Pinpoint the cell where the given text exists, returning its (X, Y) midpoint coordinate. 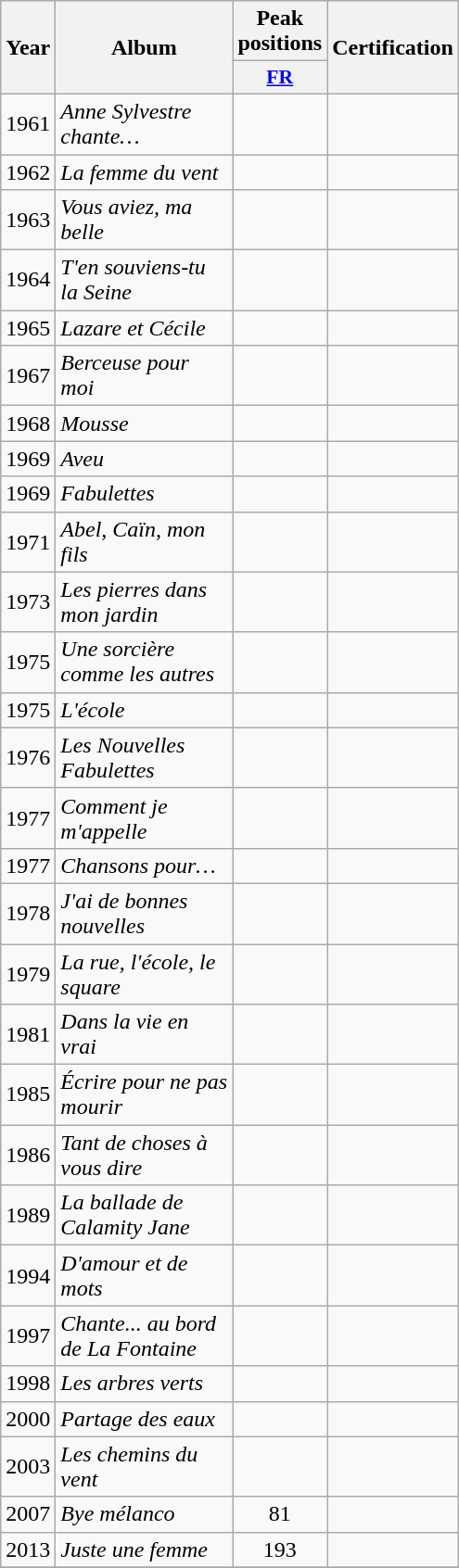
Comment je m'appelle (145, 817)
Les pierres dans mon jardin (145, 602)
Bye mélanco (145, 1514)
Chante... au bord de La Fontaine (145, 1336)
1981 (28, 1034)
1961 (28, 124)
Album (145, 48)
1971 (28, 541)
Berceuse pour moi (145, 376)
1967 (28, 376)
Tant de choses à vous dire (145, 1155)
Chansons pour… (145, 866)
1997 (28, 1336)
1994 (28, 1275)
2000 (28, 1419)
Juste une femme (145, 1549)
T'en souviens-tu la Seine (145, 280)
1963 (28, 221)
Mousse (145, 424)
Anne Sylvestre chante… (145, 124)
2013 (28, 1549)
Écrire pour ne pas mourir (145, 1095)
1976 (28, 758)
2003 (28, 1466)
Lazare et Cécile (145, 328)
1964 (28, 280)
1965 (28, 328)
Year (28, 48)
Les arbres verts (145, 1384)
1979 (28, 973)
1986 (28, 1155)
La ballade de Calamity Jane (145, 1216)
Dans la vie en vrai (145, 1034)
Certification (393, 48)
FR (280, 78)
La rue, l'école, le square (145, 973)
Vous aviez, ma belle (145, 221)
Aveu (145, 459)
Les Nouvelles Fabulettes (145, 758)
81 (280, 1514)
1989 (28, 1216)
1973 (28, 602)
1962 (28, 171)
J'ai de bonnes nouvelles (145, 914)
Les chemins du vent (145, 1466)
D'amour et de mots (145, 1275)
1968 (28, 424)
Fabulettes (145, 494)
2007 (28, 1514)
1985 (28, 1095)
Peak positions (280, 32)
Partage des eaux (145, 1419)
193 (280, 1549)
L'école (145, 710)
Une sorcière comme les autres (145, 662)
1998 (28, 1384)
La femme du vent (145, 171)
Abel, Caïn, mon fils (145, 541)
1978 (28, 914)
